Capture the cell that displays the provided text and extract its [X, Y] central coordinate. 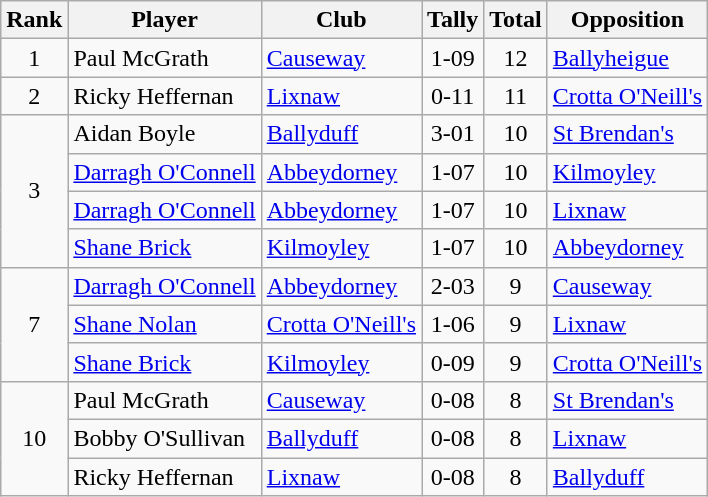
1-06 [453, 324]
1-09 [453, 58]
Ballyheigue [627, 58]
Club [341, 20]
Aidan Boyle [164, 134]
12 [516, 58]
Shane Nolan [164, 324]
3 [34, 191]
0-09 [453, 362]
1 [34, 58]
Bobby O'Sullivan [164, 438]
Player [164, 20]
Total [516, 20]
2-03 [453, 286]
3-01 [453, 134]
11 [516, 96]
Rank [34, 20]
7 [34, 324]
0-11 [453, 96]
2 [34, 96]
Opposition [627, 20]
Tally [453, 20]
